Identify which cell holds the provided text, then report its [X, Y] central coordinate. 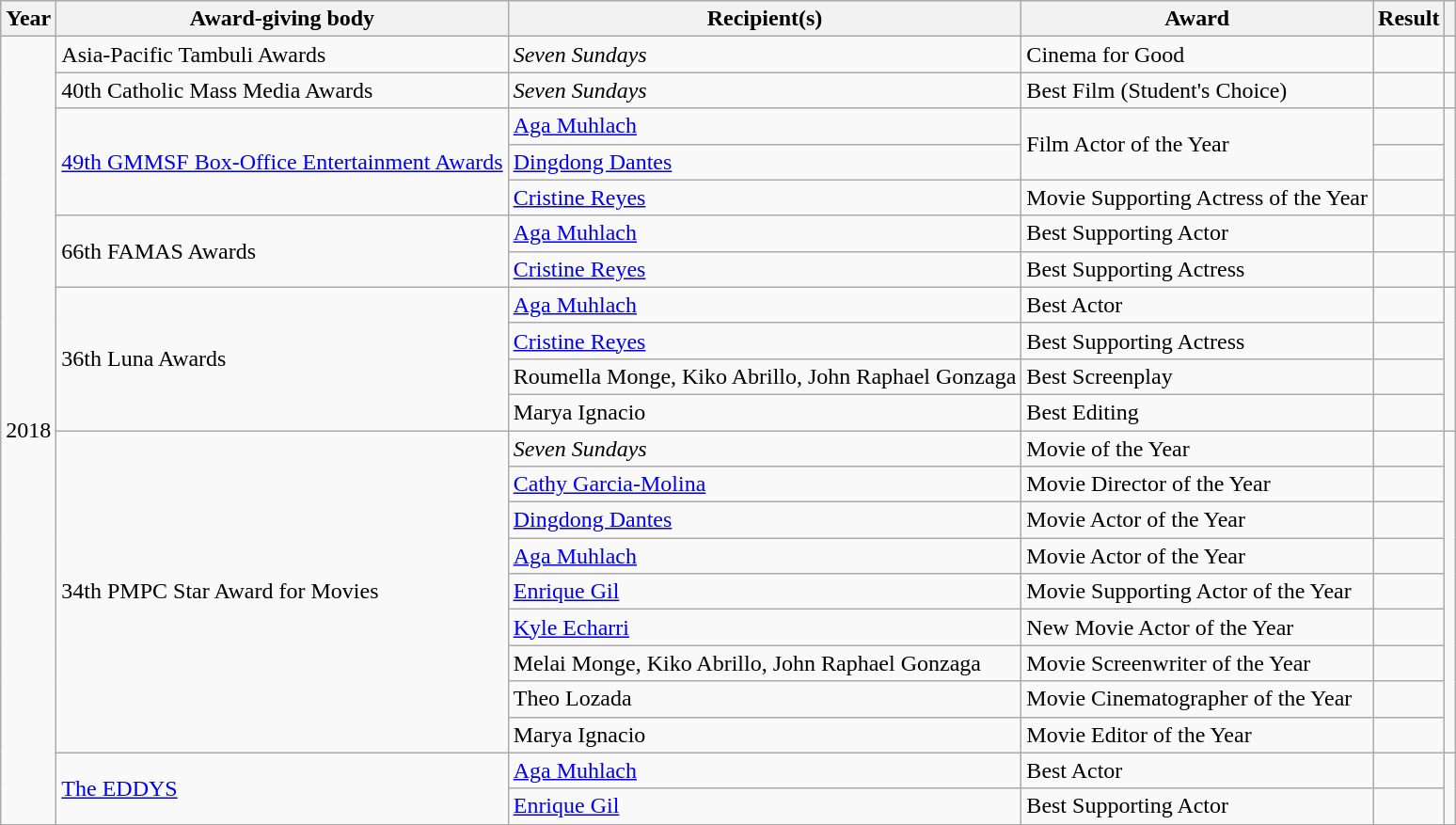
Movie Supporting Actress of the Year [1197, 198]
Movie Editor of the Year [1197, 735]
Cathy Garcia-Molina [765, 484]
Film Actor of the Year [1197, 144]
Kyle Echarri [765, 627]
Roumella Monge, Kiko Abrillo, John Raphael Gonzaga [765, 376]
Year [28, 19]
34th PMPC Star Award for Movies [282, 593]
New Movie Actor of the Year [1197, 627]
Movie of the Year [1197, 449]
40th Catholic Mass Media Awards [282, 90]
Asia-Pacific Tambuli Awards [282, 55]
66th FAMAS Awards [282, 251]
Cinema for Good [1197, 55]
49th GMMSF Box-Office Entertainment Awards [282, 162]
Result [1409, 19]
Movie Cinematographer of the Year [1197, 699]
Best Screenplay [1197, 376]
The EDDYS [282, 788]
Award-giving body [282, 19]
Movie Director of the Year [1197, 484]
2018 [28, 431]
Melai Monge, Kiko Abrillo, John Raphael Gonzaga [765, 663]
36th Luna Awards [282, 358]
Recipient(s) [765, 19]
Movie Supporting Actor of the Year [1197, 592]
Best Film (Student's Choice) [1197, 90]
Theo Lozada [765, 699]
Movie Screenwriter of the Year [1197, 663]
Award [1197, 19]
Best Editing [1197, 412]
